Return (X, Y) of the center of cell containing provided text 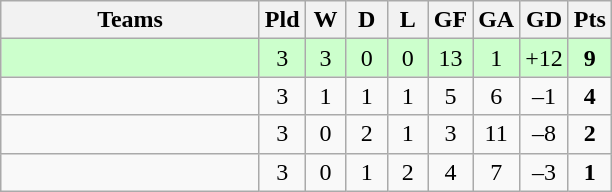
–3 (544, 172)
–1 (544, 96)
Pts (590, 20)
13 (450, 58)
5 (450, 96)
L (408, 20)
GA (496, 20)
9 (590, 58)
GD (544, 20)
W (326, 20)
–8 (544, 134)
11 (496, 134)
GF (450, 20)
D (366, 20)
Teams (130, 20)
Pld (282, 20)
6 (496, 96)
7 (496, 172)
+12 (544, 58)
